Search for the cell housing the specified text and yield its [x, y] center coordinate. 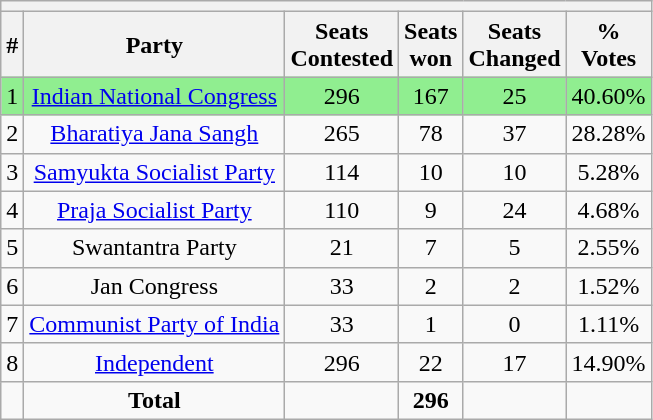
Swantantra Party [154, 248]
17 [514, 362]
Jan Congress [154, 286]
Praja Socialist Party [154, 210]
78 [431, 134]
40.60% [608, 96]
SeatsContested [342, 44]
14.90% [608, 362]
9 [431, 210]
Party [154, 44]
Samyukta Socialist Party [154, 172]
28.28% [608, 134]
2.55% [608, 248]
37 [514, 134]
Communist Party of India [154, 324]
3 [12, 172]
114 [342, 172]
4.68% [608, 210]
1.11% [608, 324]
25 [514, 96]
265 [342, 134]
4 [12, 210]
1.52% [608, 286]
Seatswon [431, 44]
22 [431, 362]
Seats Changed [514, 44]
110 [342, 210]
8 [12, 362]
# [12, 44]
%Votes [608, 44]
Bharatiya Jana Sangh [154, 134]
6 [12, 286]
5.28% [608, 172]
Independent [154, 362]
21 [342, 248]
Indian National Congress [154, 96]
24 [514, 210]
167 [431, 96]
Total [154, 400]
0 [514, 324]
